For the text-containing cell, return its midpoint in [X, Y] coordinate format. 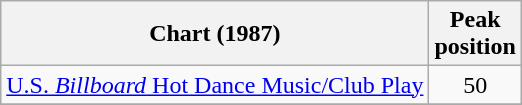
U.S. Billboard Hot Dance Music/Club Play [215, 85]
50 [475, 85]
Peakposition [475, 34]
Chart (1987) [215, 34]
